From the cell containing the given text, extract its center point as [X, Y] coordinate. 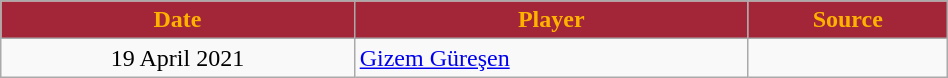
Player [551, 20]
Source [848, 20]
19 April 2021 [178, 58]
Date [178, 20]
Gizem Güreşen [551, 58]
